Provide the (X, Y) coordinate of the cell's center where the given text is located.  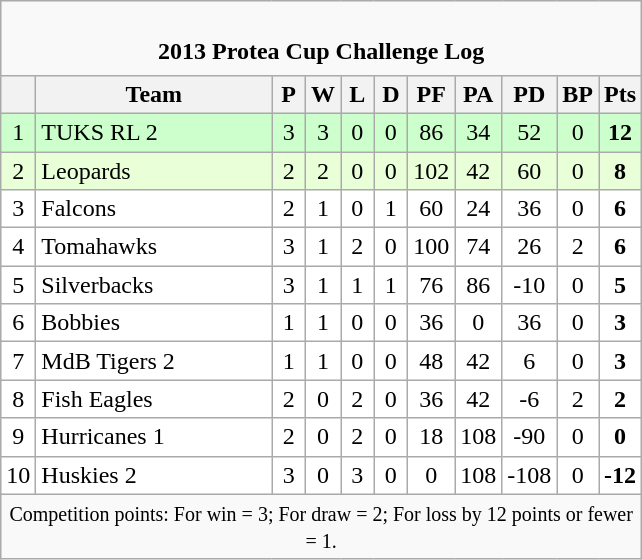
Hurricanes 1 (154, 437)
Fish Eagles (154, 399)
4 (18, 247)
26 (530, 247)
P (289, 94)
Team (154, 94)
48 (432, 361)
-10 (530, 285)
34 (478, 132)
D (391, 94)
76 (432, 285)
PA (478, 94)
52 (530, 132)
100 (432, 247)
PF (432, 94)
Leopards (154, 171)
Bobbies (154, 323)
102 (432, 171)
Huskies 2 (154, 475)
12 (620, 132)
74 (478, 247)
Tomahawks (154, 247)
-90 (530, 437)
18 (432, 437)
Silverbacks (154, 285)
-6 (530, 399)
Falcons (154, 209)
10 (18, 475)
7 (18, 361)
9 (18, 437)
-108 (530, 475)
TUKS RL 2 (154, 132)
24 (478, 209)
MdB Tigers 2 (154, 361)
-12 (620, 475)
W (322, 94)
Competition points: For win = 3; For draw = 2; For loss by 12 points or fewer = 1. (322, 526)
Pts (620, 94)
L (357, 94)
BP (578, 94)
PD (530, 94)
